Find where the given text appears and provide that cell's center as [X, Y] coordinate. 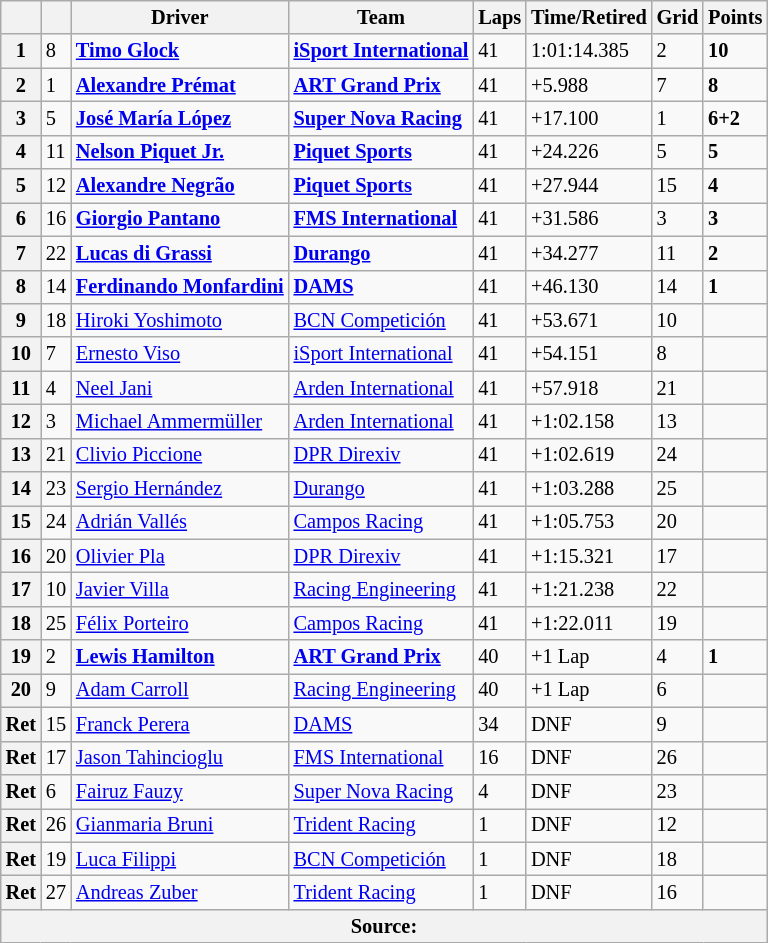
Jason Tahincioglu [180, 758]
Luca Filippi [180, 859]
+46.130 [589, 287]
Giorgio Pantano [180, 219]
Grid [678, 17]
Points [735, 17]
6+2 [735, 118]
+1:03.288 [589, 489]
Timo Glock [180, 51]
+31.586 [589, 219]
+1:05.753 [589, 522]
Gianmaria Bruni [180, 825]
+54.151 [589, 354]
Andreas Zuber [180, 892]
Team [382, 17]
+24.226 [589, 152]
+1:15.321 [589, 556]
Lucas di Grassi [180, 253]
34 [500, 724]
Olivier Pla [180, 556]
Adam Carroll [180, 690]
Félix Porteiro [180, 623]
Ernesto Viso [180, 354]
+1:21.238 [589, 589]
27 [56, 892]
Lewis Hamilton [180, 657]
Alexandre Negrão [180, 186]
+1:22.011 [589, 623]
Sergio Hernández [180, 489]
Time/Retired [589, 17]
Neel Jani [180, 388]
+5.988 [589, 85]
Alexandre Prémat [180, 85]
+53.671 [589, 320]
Driver [180, 17]
Franck Perera [180, 724]
Fairuz Fauzy [180, 791]
Javier Villa [180, 589]
+34.277 [589, 253]
+27.944 [589, 186]
Michael Ammermüller [180, 421]
Nelson Piquet Jr. [180, 152]
Source: [384, 926]
Ferdinando Monfardini [180, 287]
José María López [180, 118]
+17.100 [589, 118]
+1:02.158 [589, 421]
Laps [500, 17]
+57.918 [589, 388]
1:01:14.385 [589, 51]
Hiroki Yoshimoto [180, 320]
Adrián Vallés [180, 522]
+1:02.619 [589, 455]
Clivio Piccione [180, 455]
